Provide the [X, Y] coordinate of the cell's center where the given text is located.  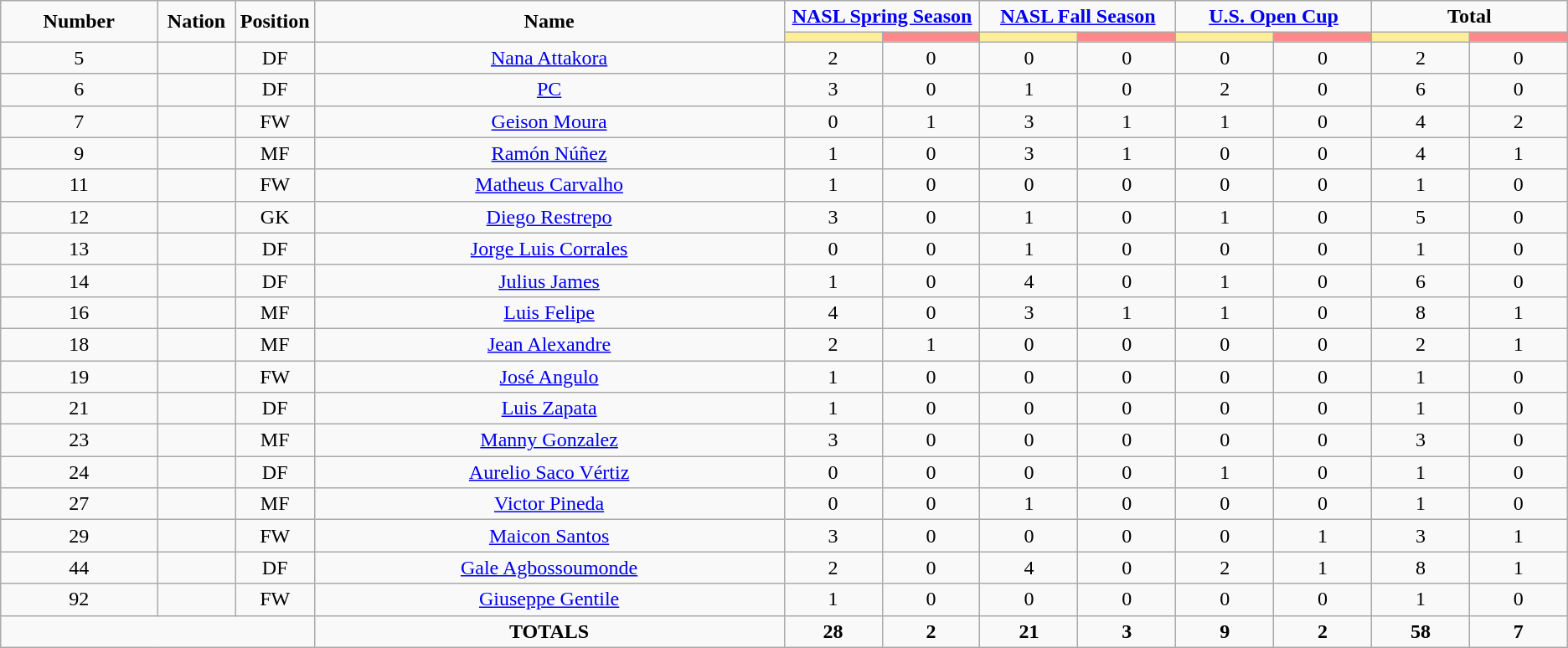
23 [79, 440]
Matheus Carvalho [549, 185]
24 [79, 472]
Jean Alexandre [549, 344]
Diego Restrepo [549, 217]
92 [79, 599]
Gale Agbossoumonde [549, 568]
U.S. Open Cup [1274, 17]
NASL Spring Season [882, 17]
NASL Fall Season [1078, 17]
Aurelio Saco Vértiz [549, 472]
Jorge Luis Corrales [549, 249]
44 [79, 568]
29 [79, 536]
GK [275, 217]
PC [549, 90]
12 [79, 217]
14 [79, 280]
Luis Felipe [549, 312]
Number [79, 22]
Ramón Núñez [549, 153]
19 [79, 376]
Geison Moura [549, 121]
Nation [197, 22]
18 [79, 344]
27 [79, 504]
13 [79, 249]
Manny Gonzalez [549, 440]
Nana Attakora [549, 58]
Luis Zapata [549, 409]
28 [833, 631]
Giuseppe Gentile [549, 599]
11 [79, 185]
Julius James [549, 280]
Victor Pineda [549, 504]
Name [549, 22]
58 [1421, 631]
Position [275, 22]
TOTALS [549, 631]
Total [1469, 17]
Maicon Santos [549, 536]
16 [79, 312]
José Angulo [549, 376]
